Return the [x, y] coordinate for the center point of the cell that contains the specified text.  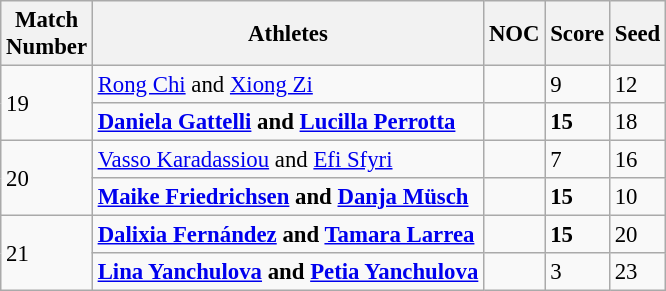
16 [637, 160]
Dalixia Fernández and Tamara Larrea [288, 235]
Seed [637, 34]
Maike Friedrichsen and Danja Müsch [288, 197]
19 [47, 104]
Vasso Karadassiou and Efi Sfyri [288, 160]
21 [47, 254]
NOC [514, 34]
Match Number [47, 34]
Daniela Gattelli and Lucilla Perrotta [288, 122]
7 [578, 160]
Athletes [288, 34]
Rong Chi and Xiong Zi [288, 85]
12 [637, 85]
18 [637, 122]
9 [578, 85]
Score [578, 34]
10 [637, 197]
